Determine the [X, Y] coordinate at the center of the cell enclosing the given text.  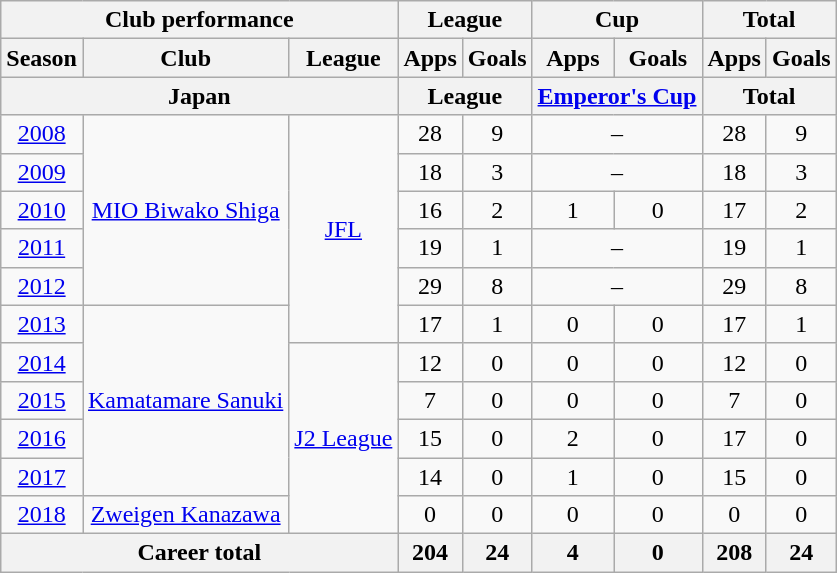
2017 [42, 477]
Club performance [200, 20]
14 [430, 477]
Cup [617, 20]
JFL [344, 229]
204 [430, 553]
Career total [200, 553]
2014 [42, 362]
Zweigen Kanazawa [185, 515]
2010 [42, 210]
J2 League [344, 438]
Japan [200, 96]
2015 [42, 400]
MIO Biwako Shiga [185, 210]
2012 [42, 286]
208 [734, 553]
Season [42, 58]
2016 [42, 438]
4 [573, 553]
2009 [42, 172]
2013 [42, 324]
2011 [42, 248]
2008 [42, 134]
2018 [42, 515]
16 [430, 210]
Kamatamare Sanuki [185, 400]
Club [185, 58]
Emperor's Cup [617, 96]
